Locate the cell with the specified text and output its [X, Y] center coordinate. 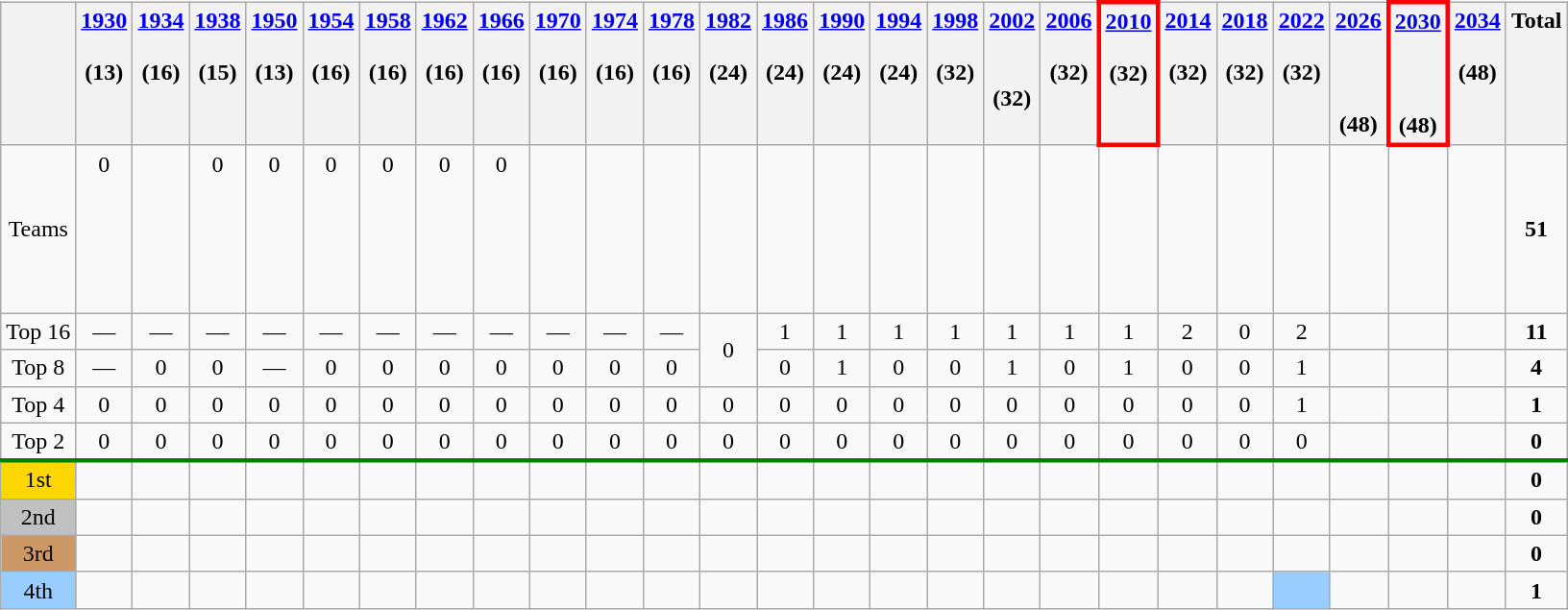
1958 (16) [388, 73]
Total [1536, 73]
1954 (16) [331, 73]
2002 (32) [1013, 73]
1962 (16) [444, 73]
2018 (32) [1245, 73]
2034 (48) [1478, 73]
Top 8 [38, 368]
Top 2 [38, 442]
2022 (32) [1301, 73]
1938 (15) [217, 73]
Top 4 [38, 404]
4 [1536, 368]
3rd [38, 553]
2006 (32) [1070, 73]
2nd [38, 517]
1930 (13) [104, 73]
1986 (24) [786, 73]
2014 (32) [1188, 73]
1934 (16) [161, 73]
1974 (16) [615, 73]
11 [1536, 331]
Top 16 [38, 331]
1950 (13) [275, 73]
1970 (16) [557, 73]
4th [38, 590]
1982 (24) [728, 73]
1994 (24) [899, 73]
1998 (32) [955, 73]
1990 (24) [842, 73]
1978 (16) [671, 73]
2026 (48) [1359, 73]
Teams [38, 229]
1st [38, 480]
2030 (48) [1418, 73]
2010 (32) [1128, 73]
51 [1536, 229]
1966 (16) [502, 73]
